Provide the [x, y] coordinate of the cell's center where the given text is located.  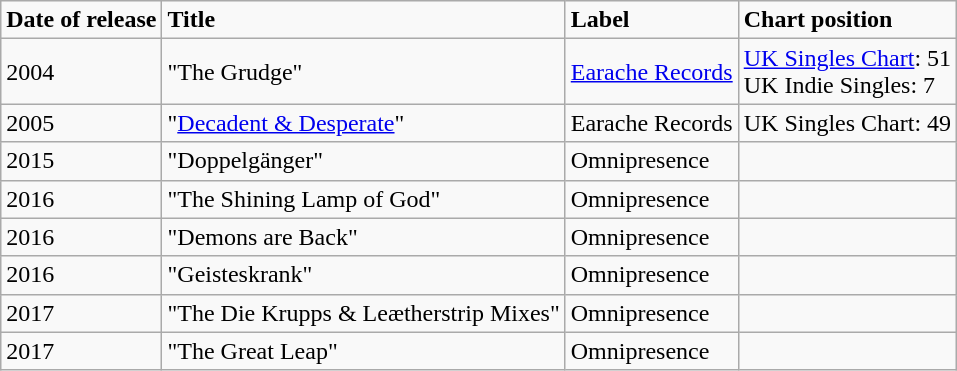
Title [364, 20]
UK Singles Chart: 49 [847, 123]
"The Grudge" [364, 72]
2004 [82, 72]
"The Die Krupps & Leætherstrip Mixes" [364, 313]
2015 [82, 161]
"The Shining Lamp of God" [364, 199]
UK Singles Chart: 51UK Indie Singles: 7 [847, 72]
"Geisteskrank" [364, 275]
"The Great Leap" [364, 351]
Label [652, 20]
Date of release [82, 20]
2005 [82, 123]
"Decadent & Desperate" [364, 123]
"Demons are Back" [364, 237]
Chart position [847, 20]
"Doppelgänger" [364, 161]
